Determine the [x, y] coordinate at the center of the cell enclosing the given text.  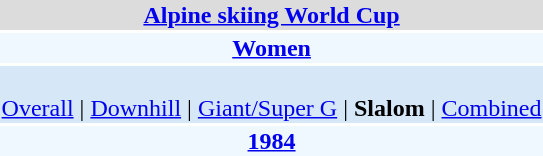
Alpine skiing World Cup [272, 15]
Women [272, 48]
Overall | Downhill | Giant/Super G | Slalom | Combined [272, 94]
1984 [272, 141]
